Find where the given text appears and provide that cell's center as [x, y] coordinate. 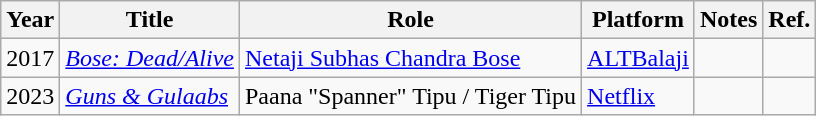
Platform [638, 20]
2017 [30, 58]
Ref. [790, 20]
2023 [30, 96]
Netaji Subhas Chandra Bose [410, 58]
Title [150, 20]
Bose: Dead/Alive [150, 58]
Paana "Spanner" Tipu / Tiger Tipu [410, 96]
Netflix [638, 96]
Guns & Gulaabs [150, 96]
Notes [728, 20]
ALTBalaji [638, 58]
Year [30, 20]
Role [410, 20]
